Return the [x, y] coordinate for the center point of the cell that contains the specified text.  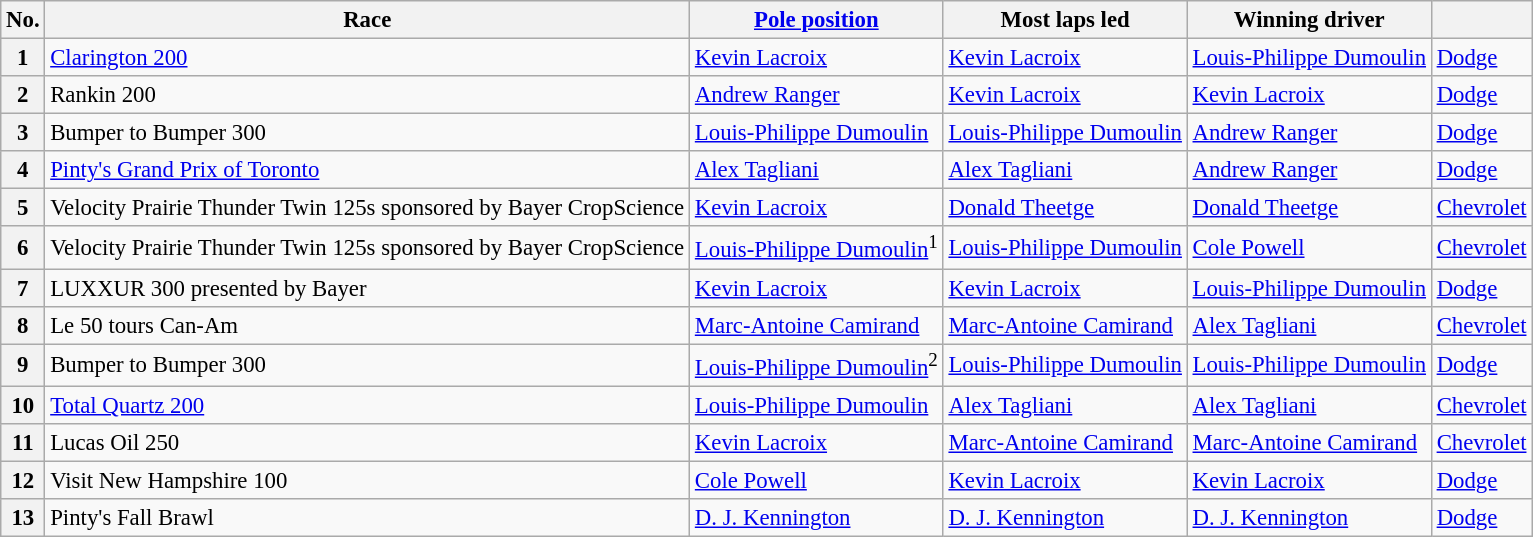
Pole position [817, 20]
8 [23, 325]
Total Quartz 200 [368, 405]
Pinty's Grand Prix of Toronto [368, 170]
11 [23, 443]
Louis-Philippe Dumoulin2 [817, 365]
5 [23, 208]
Visit New Hampshire 100 [368, 480]
2 [23, 95]
Clarington 200 [368, 58]
LUXXUR 300 presented by Bayer [368, 288]
Race [368, 20]
3 [23, 133]
Rankin 200 [368, 95]
Winning driver [1309, 20]
10 [23, 405]
6 [23, 247]
4 [23, 170]
Lucas Oil 250 [368, 443]
13 [23, 518]
7 [23, 288]
Pinty's Fall Brawl [368, 518]
Louis-Philippe Dumoulin1 [817, 247]
Most laps led [1065, 20]
1 [23, 58]
No. [23, 20]
Le 50 tours Can-Am [368, 325]
9 [23, 365]
12 [23, 480]
